Pinpoint the cell where the given text exists, returning its [x, y] midpoint coordinate. 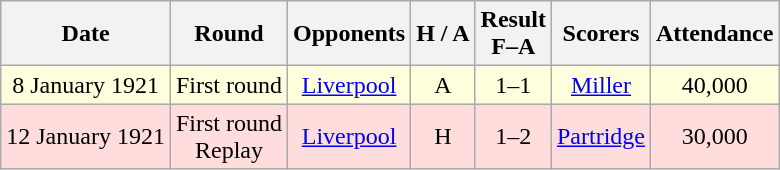
1–1 [513, 85]
Miller [600, 85]
First roundReplay [228, 136]
Opponents [350, 34]
Attendance [715, 34]
12 January 1921 [86, 136]
30,000 [715, 136]
A [443, 85]
H / A [443, 34]
40,000 [715, 85]
First round [228, 85]
Round [228, 34]
Scorers [600, 34]
H [443, 136]
8 January 1921 [86, 85]
1–2 [513, 136]
ResultF–A [513, 34]
Date [86, 34]
Partridge [600, 136]
